Find where the given text appears and provide that cell's center as [x, y] coordinate. 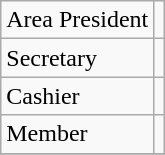
Secretary [78, 58]
Area President [78, 20]
Cashier [78, 96]
Member [78, 134]
